Detect which cell encompasses the target text, then output its (x, y) center coordinate. 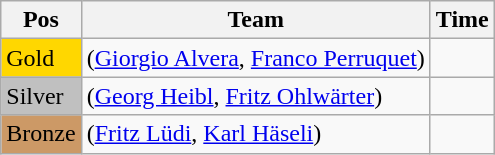
(Fritz Lüdi, Karl Häseli) (256, 134)
(Giorgio Alvera, Franco Perruquet) (256, 58)
Bronze (41, 134)
Gold (41, 58)
Time (462, 20)
(Georg Heibl, Fritz Ohlwärter) (256, 96)
Silver (41, 96)
Team (256, 20)
Pos (41, 20)
